Find where the given text appears and provide that cell's center as (X, Y) coordinate. 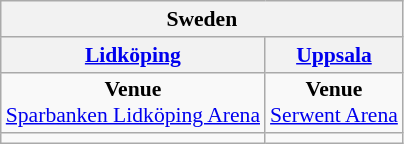
Sweden (202, 19)
Lidköping (133, 55)
VenueSparbanken Lidköping Arena (133, 102)
Uppsala (334, 55)
VenueSerwent Arena (334, 102)
